Determine the (X, Y) coordinate at the center of the cell enclosing the given text.  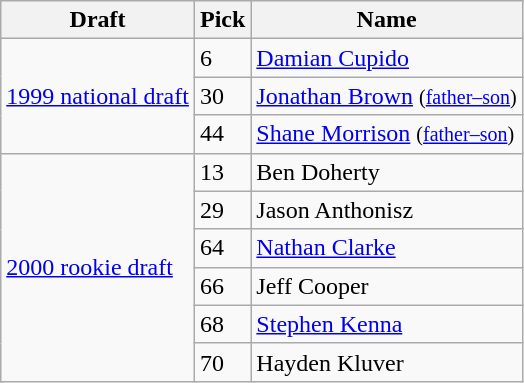
2000 rookie draft (98, 267)
Shane Morrison (father–son) (386, 134)
68 (222, 324)
Jason Anthonisz (386, 210)
Hayden Kluver (386, 362)
30 (222, 96)
Jonathan Brown (father–son) (386, 96)
Damian Cupido (386, 58)
70 (222, 362)
Stephen Kenna (386, 324)
1999 national draft (98, 96)
66 (222, 286)
Jeff Cooper (386, 286)
Ben Doherty (386, 172)
44 (222, 134)
29 (222, 210)
13 (222, 172)
64 (222, 248)
6 (222, 58)
Name (386, 20)
Draft (98, 20)
Nathan Clarke (386, 248)
Pick (222, 20)
